Scan for the cell matching the given text and deliver its (X, Y) coordinate at center. 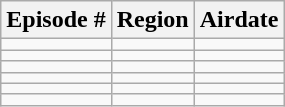
Region (152, 20)
Airdate (239, 20)
Episode # (56, 20)
